Extract the (x, y) coordinate from the center of the cell holding the provided text.  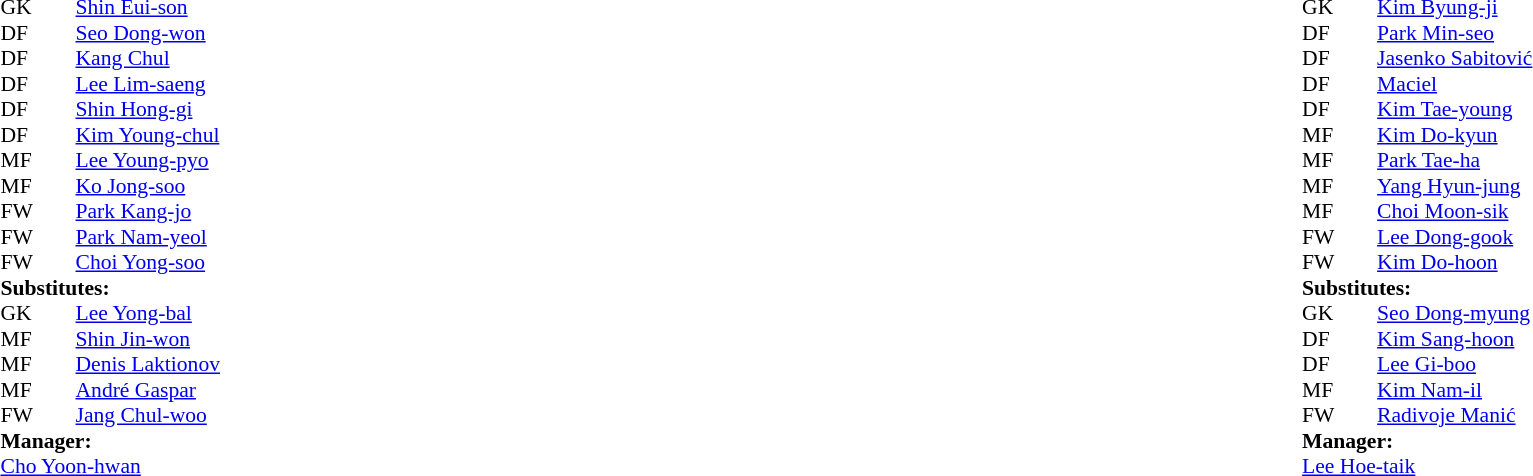
Park Min-seo (1454, 33)
Kim Nam-il (1454, 390)
Yang Hyun-jung (1454, 186)
Seo Dong-myung (1454, 313)
Kim Young-chul (148, 135)
Park Tae-ha (1454, 161)
Lee Lim-saeng (148, 84)
Jang Chul-woo (148, 415)
Shin Hong-gi (148, 109)
Kim Do-hoon (1454, 263)
Lee Dong-gook (1454, 237)
Lee Yong-bal (148, 313)
Denis Laktionov (148, 365)
Shin Jin-won (148, 339)
Kim Sang-hoon (1454, 339)
Maciel (1454, 84)
Jasenko Sabitović (1454, 59)
Park Kang-jo (148, 211)
Kang Chul (148, 59)
Seo Dong-won (148, 33)
Choi Moon-sik (1454, 211)
Choi Yong-soo (148, 263)
Lee Gi-boo (1454, 365)
Kim Do-kyun (1454, 135)
André Gaspar (148, 390)
Radivoje Manić (1454, 415)
Park Nam-yeol (148, 237)
Ko Jong-soo (148, 186)
Kim Tae-young (1454, 109)
Lee Young-pyo (148, 161)
